From the cell containing the given text, extract its center point as [X, Y] coordinate. 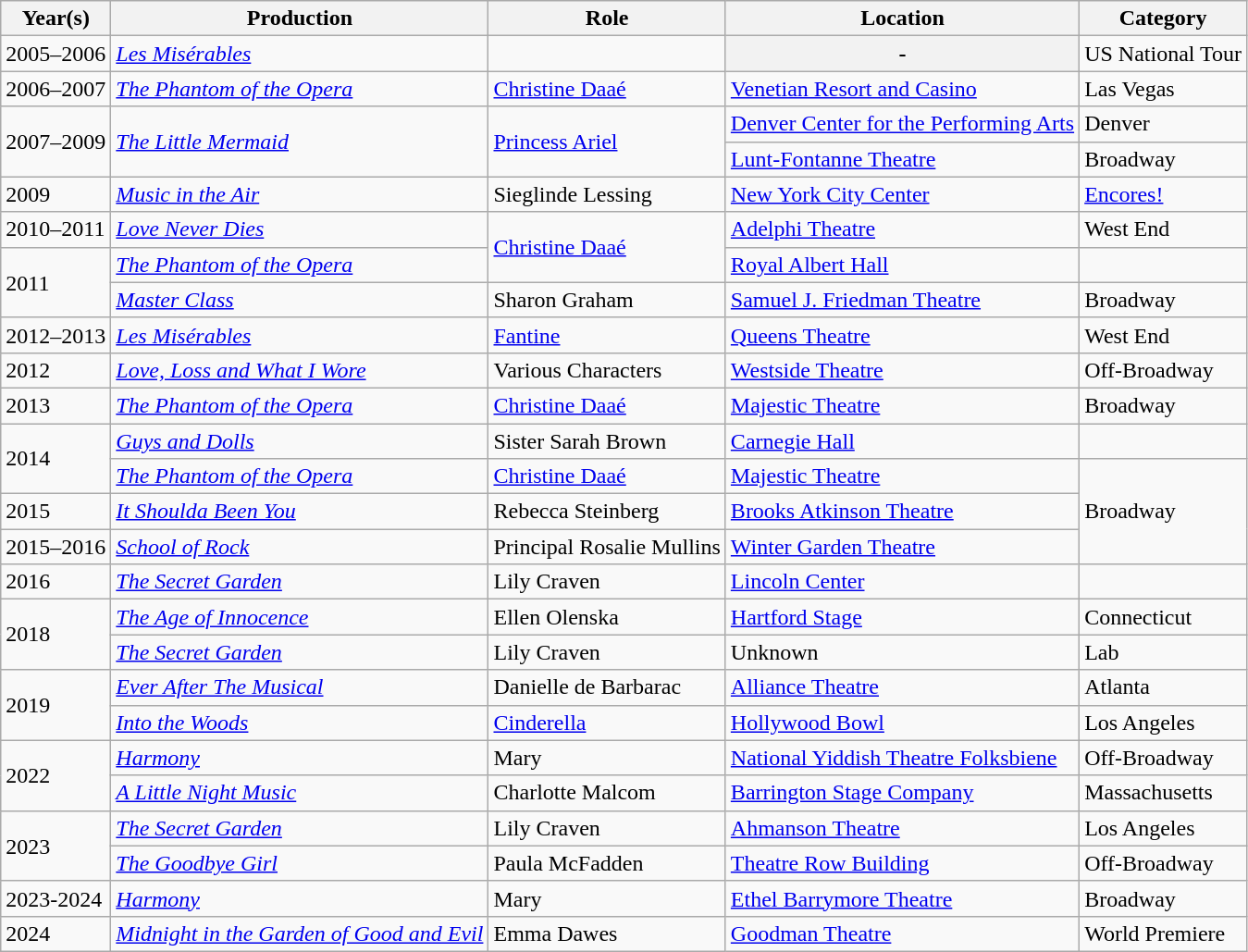
Principal Rosalie Mullins [607, 547]
Midnight in the Garden of Good and Evil [300, 933]
It Shoulda Been You [300, 512]
Unknown [902, 652]
Ahmanson Theatre [902, 828]
Category [1164, 19]
Charlotte Malcom [607, 793]
The Little Mermaid [300, 142]
2012 [56, 370]
2010–2011 [56, 229]
National Yiddish Theatre Folksbiene [902, 758]
Location [902, 19]
US National Tour [1164, 54]
The Age of Innocence [300, 617]
2011 [56, 282]
Atlanta [1164, 687]
Samuel J. Friedman Theatre [902, 300]
Adelphi Theatre [902, 229]
2022 [56, 775]
- [902, 54]
2019 [56, 705]
2015 [56, 512]
Role [607, 19]
Year(s) [56, 19]
Royal Albert Hall [902, 265]
Various Characters [607, 370]
School of Rock [300, 547]
Lincoln Center [902, 582]
Massachusetts [1164, 793]
A Little Night Music [300, 793]
Westside Theatre [902, 370]
Queens Theatre [902, 335]
Paula McFadden [607, 863]
Connecticut [1164, 617]
The Goodbye Girl [300, 863]
2016 [56, 582]
Brooks Atkinson Theatre [902, 512]
2014 [56, 459]
Guys and Dolls [300, 441]
Lab [1164, 652]
2024 [56, 933]
Into the Woods [300, 723]
Cinderella [607, 723]
Sieglinde Lessing [607, 194]
2009 [56, 194]
Alliance Theatre [902, 687]
Fantine [607, 335]
Ellen Olenska [607, 617]
Lunt-Fontanne Theatre [902, 159]
Theatre Row Building [902, 863]
Encores! [1164, 194]
Carnegie Hall [902, 441]
Goodman Theatre [902, 933]
2007–2009 [56, 142]
2018 [56, 635]
Hollywood Bowl [902, 723]
Rebecca Steinberg [607, 512]
Ever After The Musical [300, 687]
Venetian Resort and Casino [902, 89]
2005–2006 [56, 54]
Music in the Air [300, 194]
2015–2016 [56, 547]
Princess Ariel [607, 142]
Sharon Graham [607, 300]
Ethel Barrymore Theatre [902, 898]
Denver [1164, 124]
Denver Center for the Performing Arts [902, 124]
Production [300, 19]
Love, Loss and What I Wore [300, 370]
Hartford Stage [902, 617]
2023 [56, 846]
Emma Dawes [607, 933]
2023-2024 [56, 898]
2012–2013 [56, 335]
Love Never Dies [300, 229]
Barrington Stage Company [902, 793]
Winter Garden Theatre [902, 547]
World Premiere [1164, 933]
2006–2007 [56, 89]
New York City Center [902, 194]
Las Vegas [1164, 89]
Sister Sarah Brown [607, 441]
Danielle de Barbarac [607, 687]
2013 [56, 405]
Master Class [300, 300]
